Identify which cell holds the provided text, then report its (x, y) central coordinate. 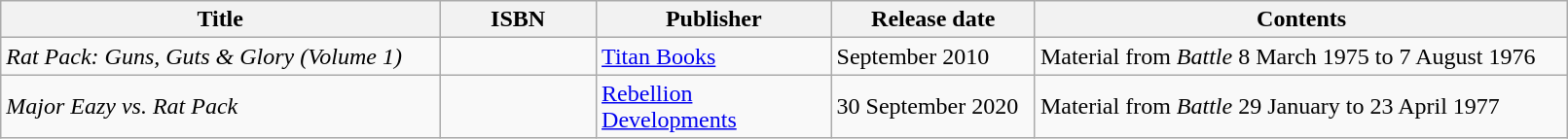
Release date (932, 19)
Titan Books (714, 56)
Material from Battle 29 January to 23 April 1977 (1300, 107)
Material from Battle 8 March 1975 to 7 August 1976 (1300, 56)
Publisher (714, 19)
30 September 2020 (932, 107)
Rat Pack: Guns, Guts & Glory (Volume 1) (220, 56)
September 2010 (932, 56)
Rebellion Developments (714, 107)
Major Eazy vs. Rat Pack (220, 107)
Title (220, 19)
ISBN (518, 19)
Contents (1300, 19)
